From the cell containing the given text, extract its center point as [X, Y] coordinate. 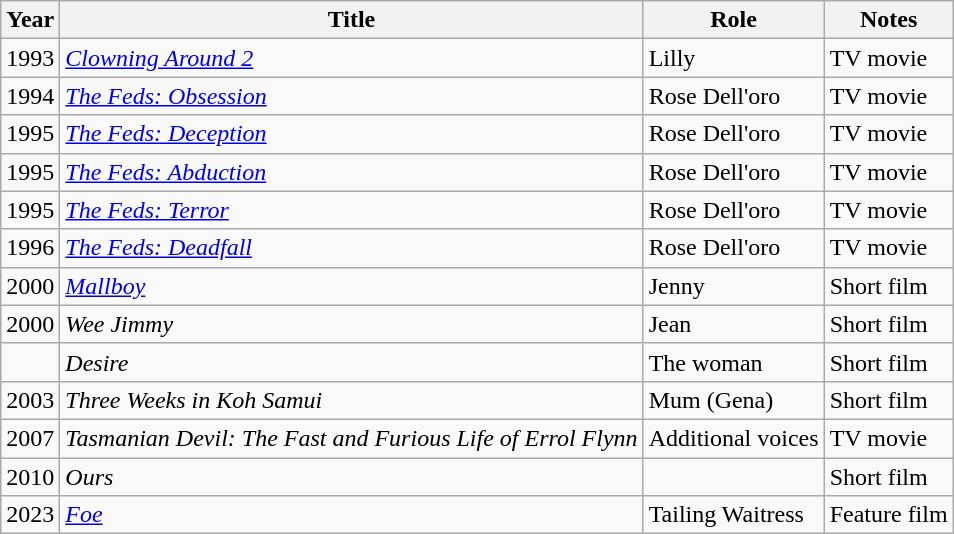
Title [352, 20]
The Feds: Abduction [352, 172]
Three Weeks in Koh Samui [352, 400]
Notes [888, 20]
Year [30, 20]
2007 [30, 438]
Mum (Gena) [734, 400]
Additional voices [734, 438]
2003 [30, 400]
Foe [352, 515]
Feature film [888, 515]
2010 [30, 477]
1996 [30, 248]
1993 [30, 58]
The woman [734, 362]
Mallboy [352, 286]
Jean [734, 324]
Jenny [734, 286]
The Feds: Deception [352, 134]
The Feds: Deadfall [352, 248]
Ours [352, 477]
Tasmanian Devil: The Fast and Furious Life of Errol Flynn [352, 438]
1994 [30, 96]
Lilly [734, 58]
Role [734, 20]
Tailing Waitress [734, 515]
The Feds: Obsession [352, 96]
Desire [352, 362]
The Feds: Terror [352, 210]
Clowning Around 2 [352, 58]
Wee Jimmy [352, 324]
2023 [30, 515]
